Return the [x, y] coordinate for the center point of the cell that contains the specified text.  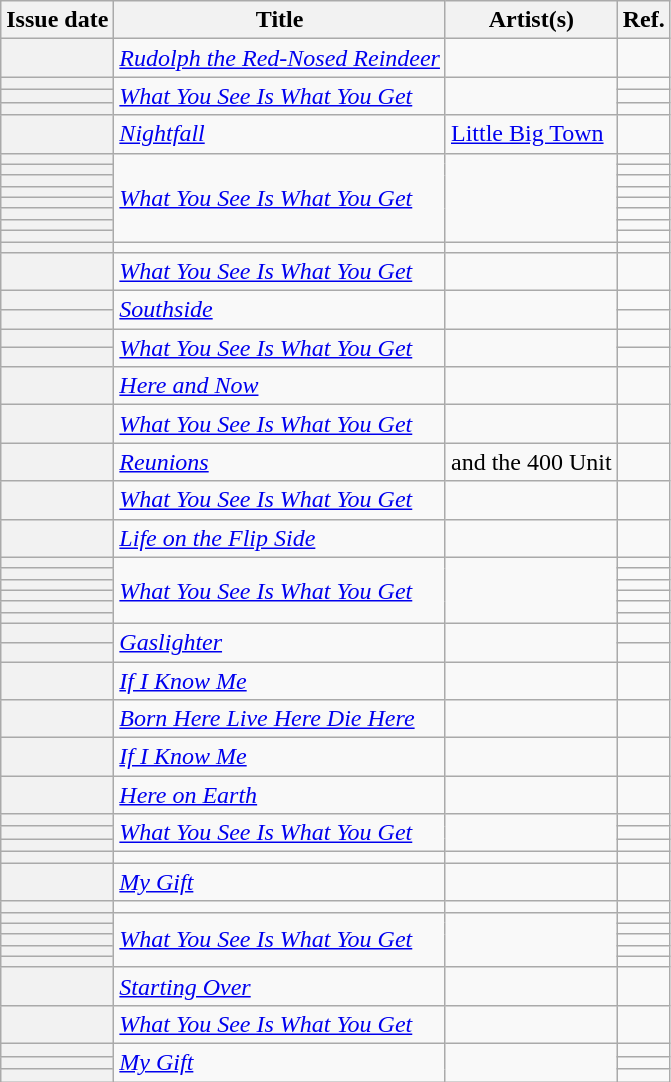
Rudolph the Red-Nosed Reindeer [280, 58]
Born Here Live Here Die Here [280, 719]
Gaslighter [280, 642]
Life on the Flip Side [280, 538]
Starting Over [280, 986]
Southside [280, 310]
Here on Earth [280, 795]
Nightfall [280, 134]
Artist(s) [531, 20]
Here and Now [280, 386]
Reunions [280, 462]
Ref. [644, 20]
Little Big Town [531, 134]
and the 400 Unit [531, 462]
Issue date [58, 20]
Title [280, 20]
